Output the [x, y] coordinate of the center of the cell containing the given text.  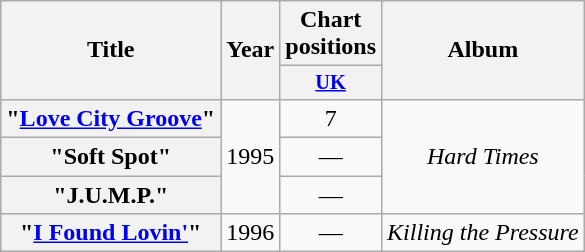
Title [111, 50]
Killing the Pressure [484, 233]
"Love City Groove" [111, 118]
Album [484, 50]
1995 [250, 156]
Hard Times [484, 156]
1996 [250, 233]
UK [331, 83]
"I Found Lovin'" [111, 233]
7 [331, 118]
Chart positions [331, 34]
"Soft Spot" [111, 157]
Year [250, 50]
"J.U.M.P." [111, 195]
